Identify which cell holds the provided text, then report its (X, Y) central coordinate. 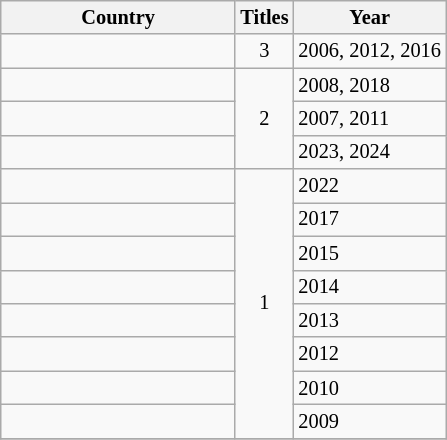
Country (118, 17)
Year (369, 17)
2017 (369, 219)
2013 (369, 320)
2007, 2011 (369, 118)
1 (264, 304)
2008, 2018 (369, 85)
2009 (369, 421)
2015 (369, 253)
2023, 2024 (369, 152)
2006, 2012, 2016 (369, 51)
3 (264, 51)
Titles (264, 17)
2014 (369, 287)
2012 (369, 354)
2 (264, 118)
2010 (369, 388)
2022 (369, 186)
